Search for the cell housing the specified text and yield its (X, Y) center coordinate. 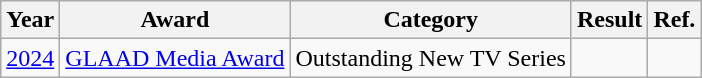
Category (430, 20)
2024 (30, 58)
Result (609, 20)
Outstanding New TV Series (430, 58)
Year (30, 20)
Ref. (674, 20)
GLAAD Media Award (175, 58)
Award (175, 20)
